Find where the given text appears and provide that cell's center as [X, Y] coordinate. 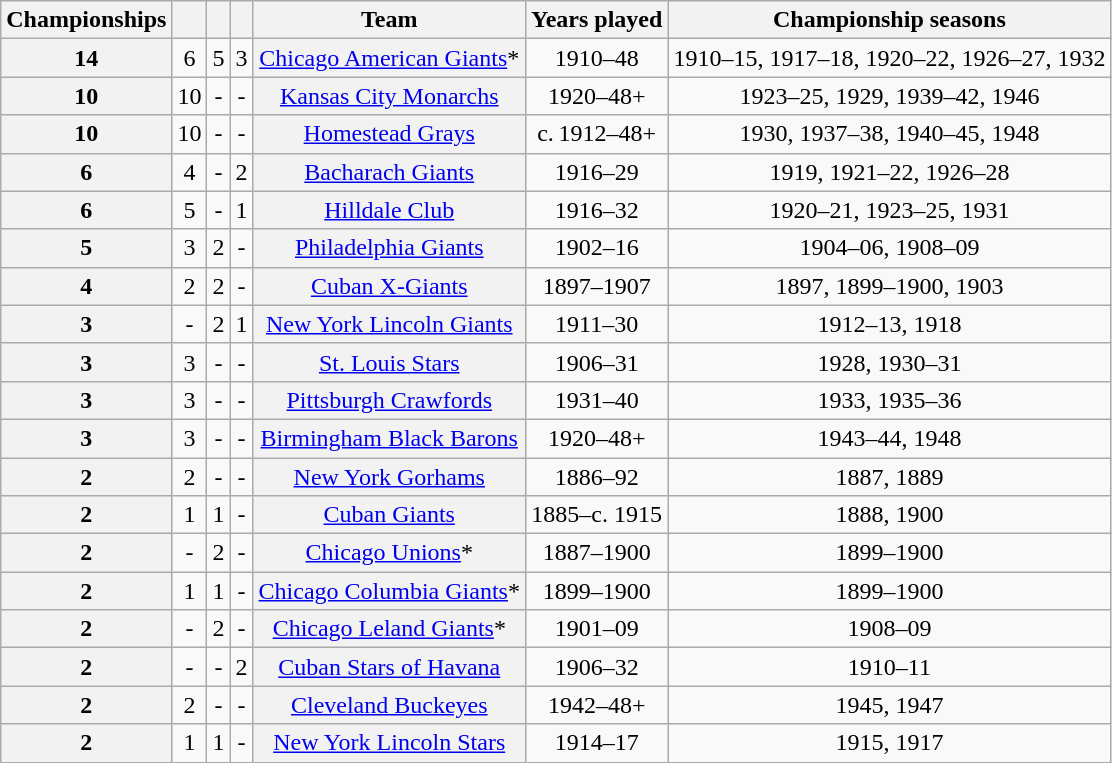
1911–30 [596, 324]
Chicago American Giants* [389, 58]
Championship seasons [890, 20]
Chicago Leland Giants* [389, 629]
1904–06, 1908–09 [890, 248]
Chicago Unions* [389, 553]
1908–09 [890, 629]
1920–21, 1923–25, 1931 [890, 210]
Hilldale Club [389, 210]
1887–1900 [596, 553]
1912–13, 1918 [890, 324]
Kansas City Monarchs [389, 96]
1928, 1930–31 [890, 362]
1910–11 [890, 667]
1923–25, 1929, 1939–42, 1946 [890, 96]
1919, 1921–22, 1926–28 [890, 172]
Team [389, 20]
Cleveland Buckeyes [389, 705]
1914–17 [596, 743]
1942–48+ [596, 705]
1933, 1935–36 [890, 400]
1945, 1947 [890, 705]
1930, 1937–38, 1940–45, 1948 [890, 134]
1886–92 [596, 477]
Birmingham Black Barons [389, 438]
1910–15, 1917–18, 1920–22, 1926–27, 1932 [890, 58]
1885–c. 1915 [596, 515]
1897–1907 [596, 286]
Cuban Giants [389, 515]
1916–32 [596, 210]
1910–48 [596, 58]
Homestead Grays [389, 134]
1906–31 [596, 362]
St. Louis Stars [389, 362]
Years played [596, 20]
1906–32 [596, 667]
Philadelphia Giants [389, 248]
1887, 1889 [890, 477]
1901–09 [596, 629]
New York Lincoln Stars [389, 743]
Bacharach Giants [389, 172]
c. 1912–48+ [596, 134]
Chicago Columbia Giants* [389, 591]
1888, 1900 [890, 515]
Championships [86, 20]
Pittsburgh Crawfords [389, 400]
New York Lincoln Giants [389, 324]
Cuban X-Giants [389, 286]
1902–16 [596, 248]
1897, 1899–1900, 1903 [890, 286]
1931–40 [596, 400]
14 [86, 58]
New York Gorhams [389, 477]
1943–44, 1948 [890, 438]
1916–29 [596, 172]
1915, 1917 [890, 743]
Cuban Stars of Havana [389, 667]
